For the text-containing cell, return its midpoint in (x, y) coordinate format. 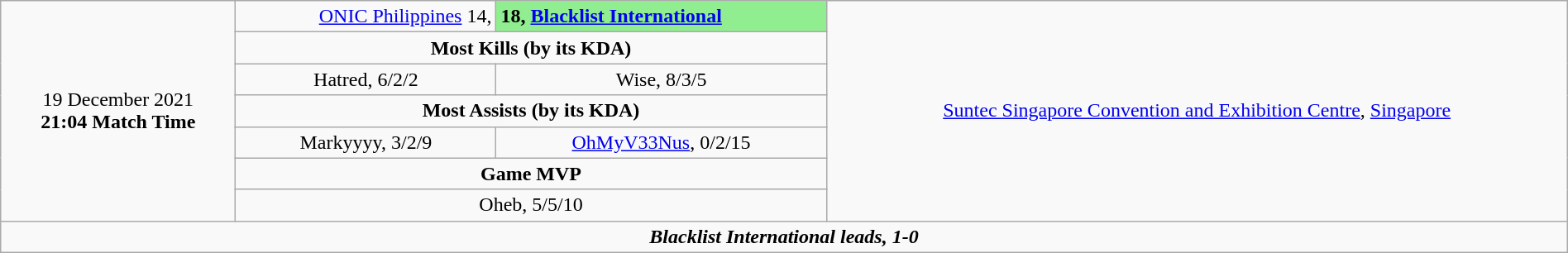
Markyyyy, 3/2/9 (366, 142)
OhMyV33Nus, 0/2/15 (662, 142)
Game MVP (531, 174)
Most Kills (by its KDA) (531, 48)
Suntec Singapore Convention and Exhibition Centre, Singapore (1197, 111)
Wise, 8/3/5 (662, 79)
Most Assists (by its KDA) (531, 111)
Oheb, 5/5/10 (531, 205)
18, Blacklist International (662, 17)
Blacklist International leads, 1-0 (784, 236)
ONIC Philippines 14, (366, 17)
19 December 202121:04 Match Time (118, 111)
Hatred, 6/2/2 (366, 79)
